Output the [X, Y] coordinate of the center of the cell containing the given text.  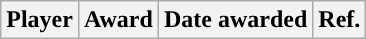
Award [118, 20]
Player [40, 20]
Date awarded [235, 20]
Ref. [340, 20]
